Search for the cell housing the specified text and yield its [X, Y] center coordinate. 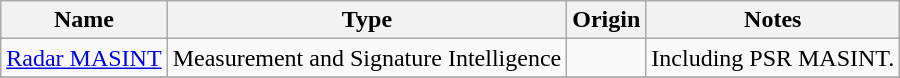
Name [84, 20]
Notes [773, 20]
Type [367, 20]
Measurement and Signature Intelligence [367, 58]
Origin [606, 20]
Including PSR MASINT. [773, 58]
Radar MASINT [84, 58]
